Find where the given text appears and provide that cell's center as [X, Y] coordinate. 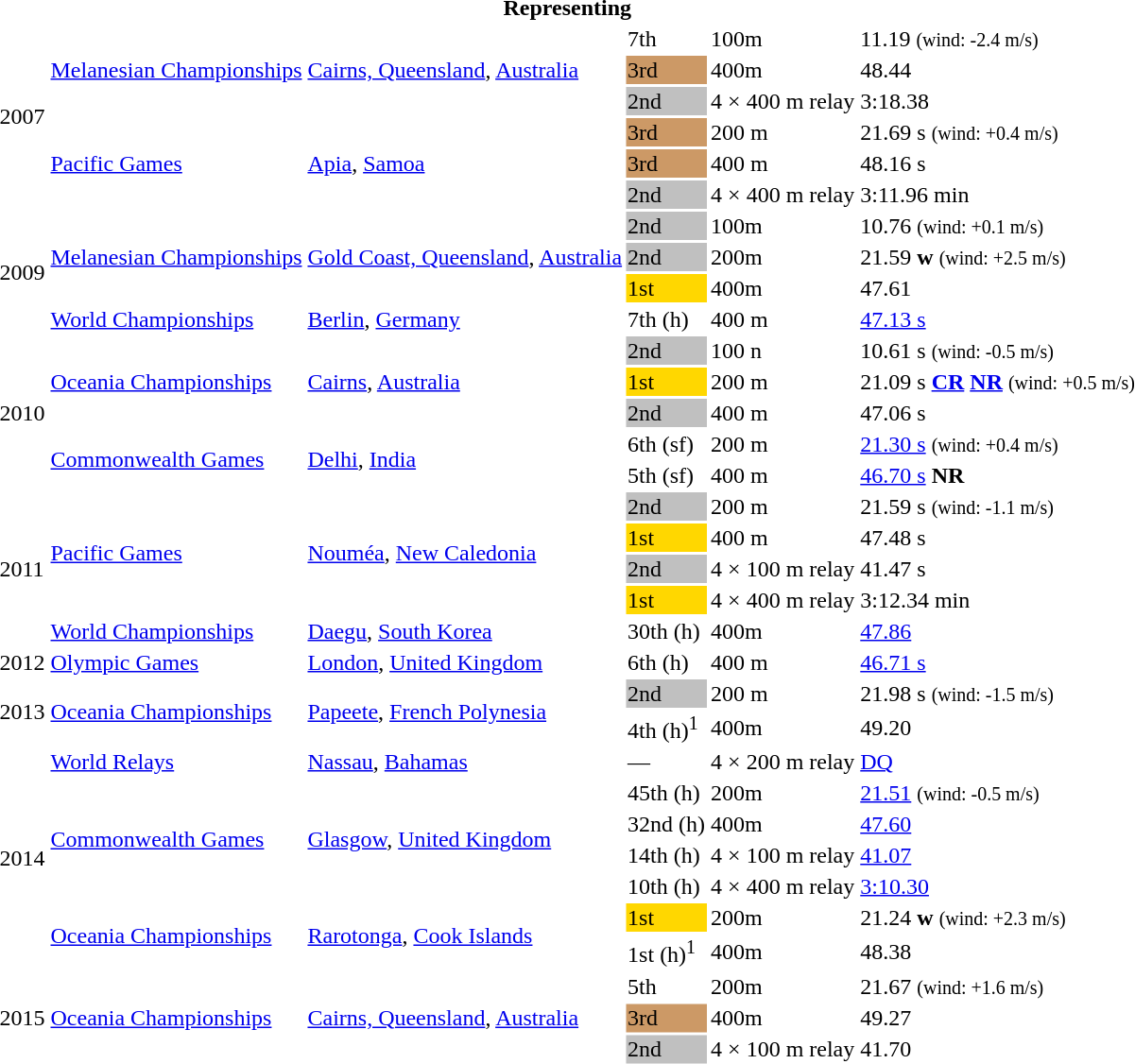
7th (h) [667, 319]
4th (h)1 [667, 728]
Glasgow, United Kingdom [465, 839]
6th (h) [667, 662]
Cairns, Australia [465, 382]
45th (h) [667, 793]
Papeete, French Polynesia [465, 712]
7th [667, 39]
4 × 200 m relay [782, 762]
10th (h) [667, 886]
5th (sf) [667, 475]
Nassau, Bahamas [465, 762]
Gold Coast, Queensland, Australia [465, 257]
5th [667, 987]
6th (sf) [667, 444]
Apia, Samoa [465, 163]
Delhi, India [465, 459]
World Relays [176, 762]
14th (h) [667, 855]
Nouméa, New Caledonia [465, 554]
32nd (h) [667, 824]
1st (h)1 [667, 952]
Berlin, Germany [465, 319]
Olympic Games [176, 662]
Rarotonga, Cook Islands [465, 935]
— [667, 762]
100 n [782, 351]
30th (h) [667, 631]
London, United Kingdom [465, 662]
Daegu, South Korea [465, 631]
